Return (x, y) of the center of cell containing provided text 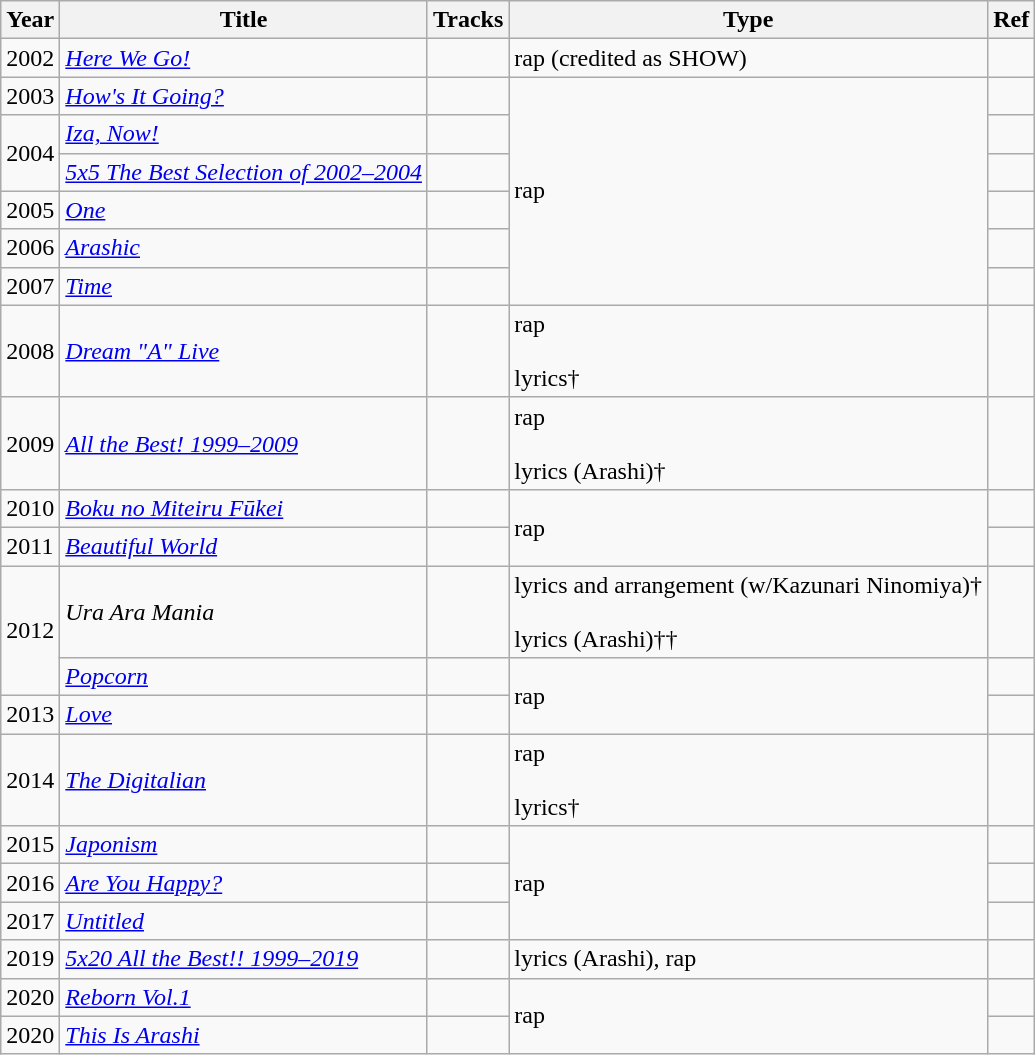
Ref (1012, 20)
Reborn Vol.1 (244, 997)
Iza, Now! (244, 134)
5x20 All the Best!! 1999–2019 (244, 959)
2016 (30, 883)
Boku no Miteiru Fūkei (244, 508)
Love (244, 715)
Popcorn (244, 677)
Arashic (244, 248)
5x5 The Best Selection of 2002–2004 (244, 172)
2014 (30, 780)
2006 (30, 248)
Dream "A" Live (244, 351)
2011 (30, 546)
Tracks (468, 20)
Title (244, 20)
Here We Go! (244, 58)
raplyrics (Arashi)† (748, 443)
2019 (30, 959)
Beautiful World (244, 546)
2010 (30, 508)
2009 (30, 443)
The Digitalian (244, 780)
Untitled (244, 921)
2002 (30, 58)
2008 (30, 351)
Japonism (244, 845)
2012 (30, 631)
2017 (30, 921)
This Is Arashi (244, 1035)
rap (credited as SHOW) (748, 58)
Type (748, 20)
One (244, 210)
2007 (30, 286)
2005 (30, 210)
Year (30, 20)
2003 (30, 96)
2004 (30, 153)
All the Best! 1999–2009 (244, 443)
2015 (30, 845)
Ura Ara Mania (244, 612)
Are You Happy? (244, 883)
How's It Going? (244, 96)
2013 (30, 715)
Time (244, 286)
lyrics and arrangement (w/Kazunari Ninomiya)†lyrics (Arashi)†† (748, 612)
lyrics (Arashi), rap (748, 959)
